Locate the cell with the specified text and output its (X, Y) center coordinate. 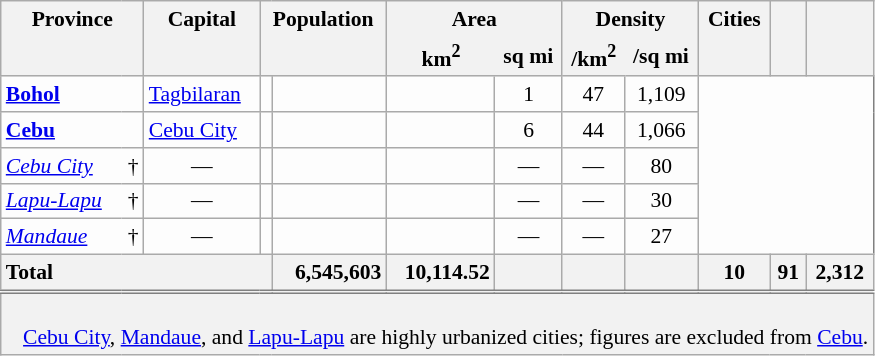
10,114.52 (440, 274)
6,545,603 (329, 274)
30 (661, 201)
Mandaue (61, 237)
6 (528, 130)
Cebu City, Mandaue, and Lapu-Lapu are highly urbanized cities; figures are excluded from Cebu. (437, 324)
km2 (440, 56)
sq mi (528, 56)
2,312 (840, 274)
Cities (734, 18)
/km2 (593, 56)
Province (72, 18)
Tagbilaran (202, 95)
Total (136, 274)
1,109 (661, 95)
Lapu-Lapu (61, 201)
1,066 (661, 130)
Density (630, 18)
/sq mi (661, 56)
1 (528, 95)
47 (593, 95)
44 (593, 130)
91 (788, 274)
Cebu (72, 130)
Bohol (72, 95)
Population (323, 18)
80 (661, 166)
10 (734, 274)
27 (661, 237)
Area (474, 18)
Capital (202, 18)
